Return [x, y] of the center of cell containing provided text 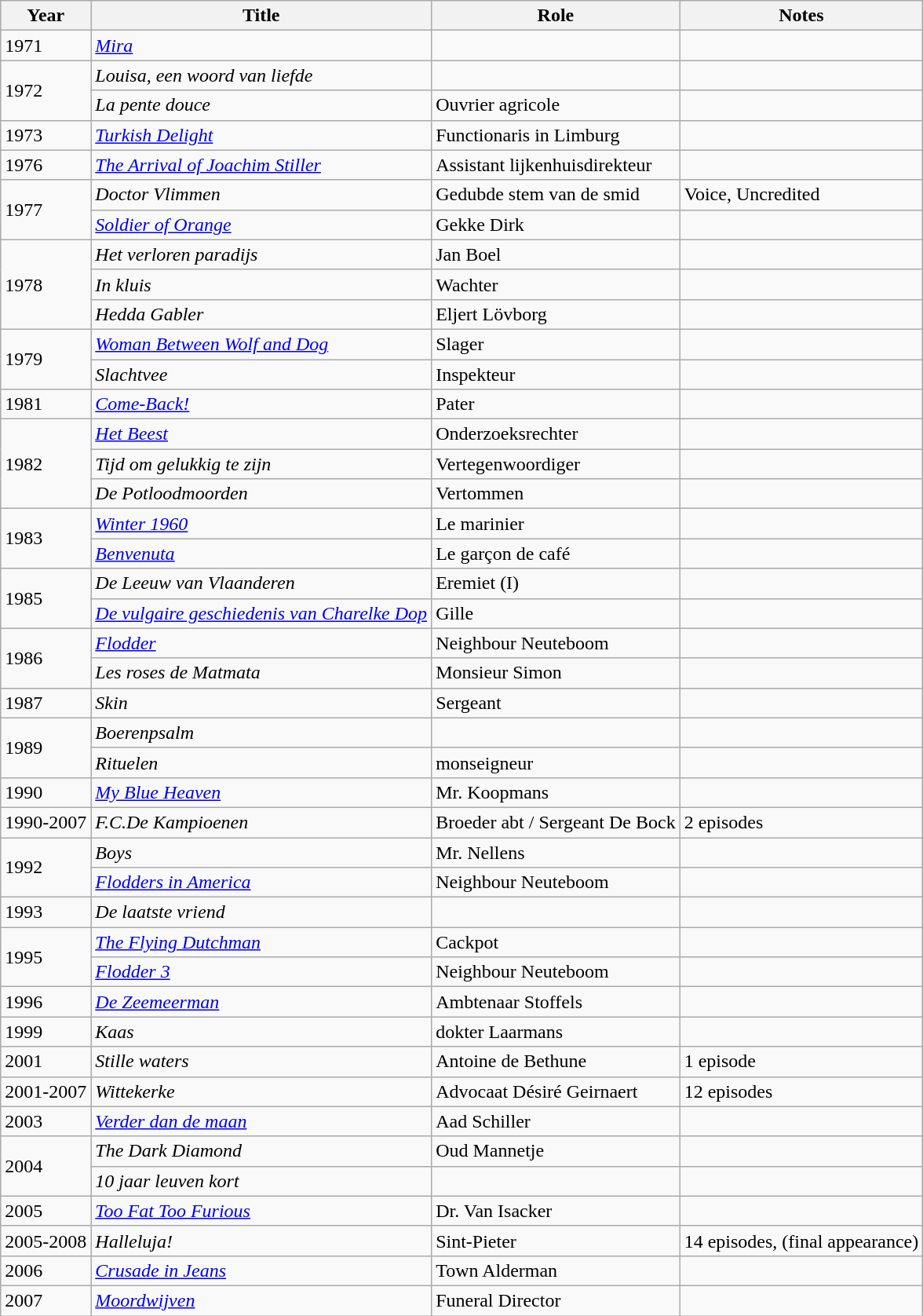
Town Alderman [556, 1270]
Mira [261, 46]
2004 [46, 1166]
Inspekteur [556, 375]
Wachter [556, 284]
Eremiet (I) [556, 583]
monseigneur [556, 762]
Monsieur Simon [556, 673]
2005-2008 [46, 1241]
1992 [46, 867]
Ambtenaar Stoffels [556, 1002]
Jan Boel [556, 254]
Role [556, 16]
Ouvrier agricole [556, 105]
Skin [261, 703]
Too Fat Too Furious [261, 1211]
2003 [46, 1121]
The Flying Dutchman [261, 942]
De Leeuw van Vlaanderen [261, 583]
Dr. Van Isacker [556, 1211]
1989 [46, 748]
1981 [46, 404]
La pente douce [261, 105]
1990-2007 [46, 822]
Verder dan de maan [261, 1121]
1977 [46, 210]
Funeral Director [556, 1300]
Het Beest [261, 434]
Sint-Pieter [556, 1241]
1979 [46, 359]
1972 [46, 90]
Notes [801, 16]
Flodders in America [261, 883]
Le garçon de café [556, 554]
Antoine de Bethune [556, 1062]
2005 [46, 1211]
Halleluja! [261, 1241]
Advocaat Désiré Geirnaert [556, 1091]
1993 [46, 912]
2006 [46, 1270]
Louisa, een woord van liefde [261, 75]
Woman Between Wolf and Dog [261, 344]
Year [46, 16]
In kluis [261, 284]
1995 [46, 957]
Pater [556, 404]
Cackpot [556, 942]
Benvenuta [261, 554]
Soldier of Orange [261, 225]
Hedda Gabler [261, 314]
Het verloren paradijs [261, 254]
Rituelen [261, 762]
Crusade in Jeans [261, 1270]
Vertommen [556, 494]
Slachtvee [261, 375]
Onderzoeksrechter [556, 434]
Tijd om gelukkig te zijn [261, 464]
Moordwijven [261, 1300]
Come-Back! [261, 404]
1976 [46, 165]
Boys [261, 852]
Doctor Vlimmen [261, 195]
1999 [46, 1032]
Mr. Koopmans [556, 792]
Functionaris in Limburg [556, 135]
Gedubde stem van de smid [556, 195]
dokter Laarmans [556, 1032]
Gille [556, 613]
10 jaar leuven kort [261, 1181]
1 episode [801, 1062]
De Zeemeerman [261, 1002]
2001 [46, 1062]
1983 [46, 539]
Gekke Dirk [556, 225]
The Arrival of Joachim Stiller [261, 165]
14 episodes, (final appearance) [801, 1241]
2 episodes [801, 822]
My Blue Heaven [261, 792]
1971 [46, 46]
Turkish Delight [261, 135]
Les roses de Matmata [261, 673]
Winter 1960 [261, 524]
2001-2007 [46, 1091]
De Potloodmoorden [261, 494]
2007 [46, 1300]
Sergeant [556, 703]
1996 [46, 1002]
The Dark Diamond [261, 1151]
Stille waters [261, 1062]
1985 [46, 598]
Slager [556, 344]
Vertegenwoordiger [556, 464]
Oud Mannetje [556, 1151]
Mr. Nellens [556, 852]
Broeder abt / Sergeant De Bock [556, 822]
Kaas [261, 1032]
Flodder [261, 643]
F.C.De Kampioenen [261, 822]
Boerenpsalm [261, 733]
De vulgaire geschiedenis van Charelke Dop [261, 613]
1990 [46, 792]
1982 [46, 464]
Wittekerke [261, 1091]
12 episodes [801, 1091]
1973 [46, 135]
1987 [46, 703]
1986 [46, 658]
Aad Schiller [556, 1121]
Le marinier [556, 524]
Eljert Lövborg [556, 314]
Voice, Uncredited [801, 195]
Assistant lijkenhuisdirekteur [556, 165]
Flodder 3 [261, 972]
Title [261, 16]
1978 [46, 284]
De laatste vriend [261, 912]
